Search for the cell housing the specified text and yield its (x, y) center coordinate. 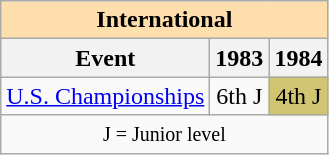
1984 (298, 58)
J = Junior level (164, 134)
International (164, 20)
1983 (240, 58)
4th J (298, 96)
Event (106, 58)
6th J (240, 96)
U.S. Championships (106, 96)
